Detect which cell encompasses the target text, then output its (x, y) center coordinate. 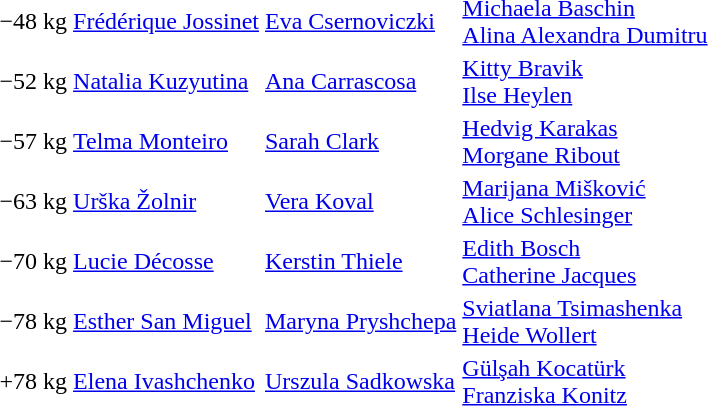
Vera Koval (361, 202)
Natalia Kuzyutina (166, 82)
Urška Žolnir (166, 202)
Esther San Miguel (166, 322)
Kerstin Thiele (361, 262)
Lucie Décosse (166, 262)
Sarah Clark (361, 142)
Ana Carrascosa (361, 82)
Telma Monteiro (166, 142)
Maryna Pryshchepa (361, 322)
